Locate the cell with the specified text and output its (x, y) center coordinate. 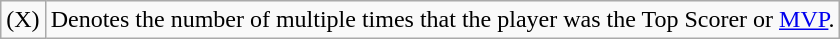
Denotes the number of multiple times that the player was the Top Scorer or MVP. (442, 20)
(X) (23, 20)
